Detect which cell encompasses the target text, then output its (x, y) center coordinate. 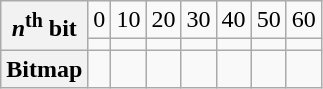
0 (100, 20)
60 (304, 20)
nth bit (44, 26)
40 (234, 20)
30 (198, 20)
Bitmap (44, 69)
50 (268, 20)
10 (128, 20)
20 (164, 20)
